Return (x, y) of the center of cell containing provided text 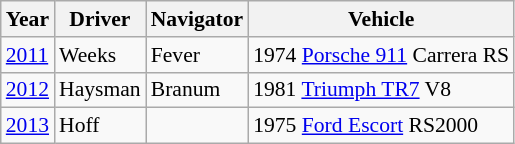
1981 Triumph TR7 V8 (381, 90)
Weeks (100, 55)
2013 (28, 126)
Driver (100, 19)
1975 Ford Escort RS2000 (381, 126)
2012 (28, 90)
Hoff (100, 126)
Fever (197, 55)
Vehicle (381, 19)
Haysman (100, 90)
Year (28, 19)
1974 Porsche 911 Carrera RS (381, 55)
Branum (197, 90)
Navigator (197, 19)
2011 (28, 55)
